Scan for the cell matching the given text and deliver its (X, Y) coordinate at center. 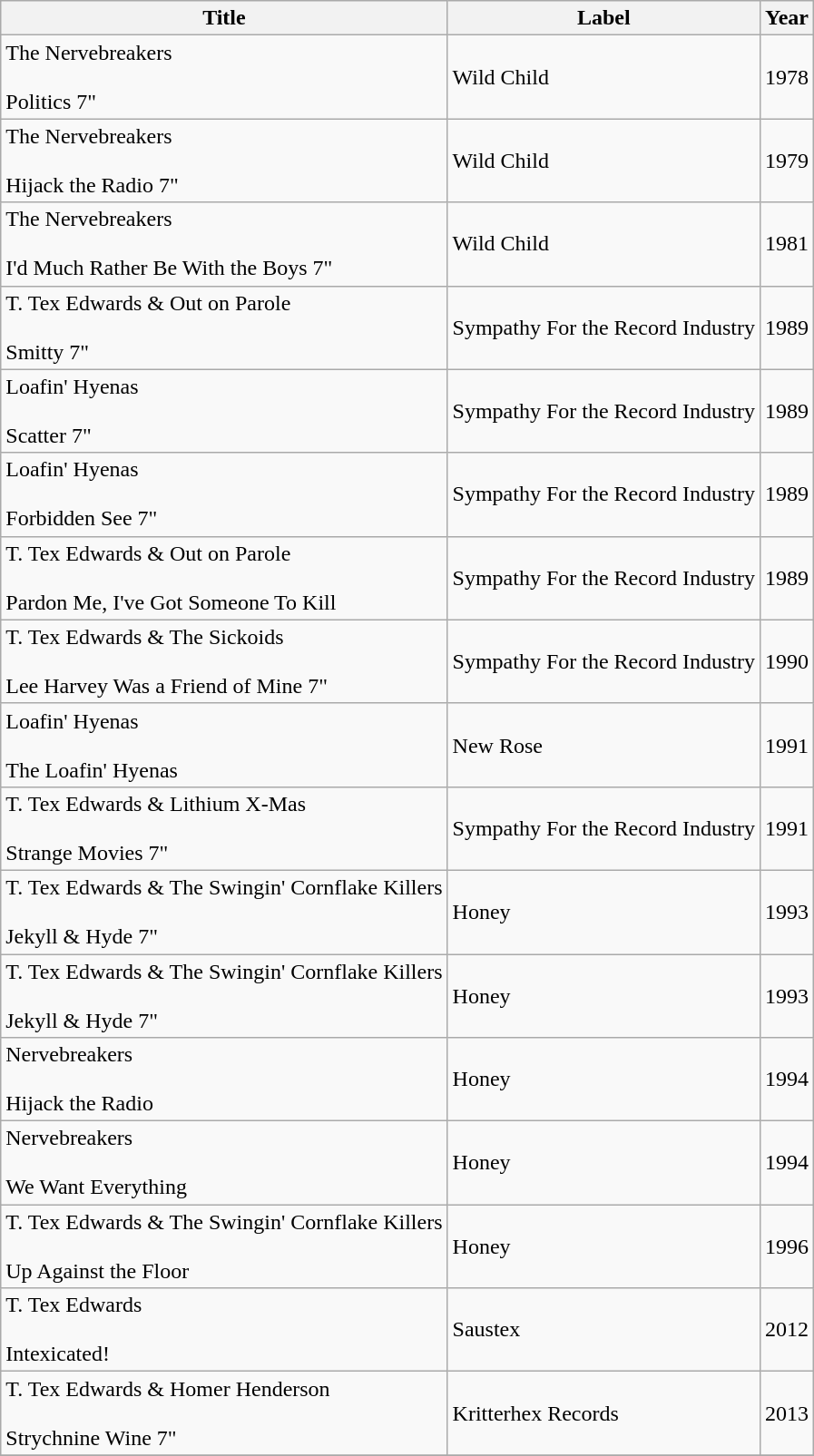
Year (786, 18)
Kritterhex Records (603, 1413)
The NervebreakersPolitics 7" (224, 77)
NervebreakersWe Want Everything (224, 1163)
1990 (786, 661)
Loafin' HyenasThe Loafin' Hyenas (224, 745)
Saustex (603, 1330)
1979 (786, 161)
Loafin' HyenasScatter 7" (224, 411)
1981 (786, 244)
Loafin' HyenasForbidden See 7" (224, 494)
The NervebreakersHijack the Radio 7" (224, 161)
T. Tex Edwards & Lithium X-MasStrange Movies 7" (224, 828)
2013 (786, 1413)
The NervebreakersI'd Much Rather Be With the Boys 7" (224, 244)
1996 (786, 1246)
T. Tex EdwardsIntexicated! (224, 1330)
T. Tex Edwards & Out on ParolePardon Me, I've Got Someone To Kill (224, 578)
T. Tex Edwards & The SickoidsLee Harvey Was a Friend of Mine 7" (224, 661)
Label (603, 18)
Title (224, 18)
NervebreakersHijack the Radio (224, 1080)
T. Tex Edwards & Homer HendersonStrychnine Wine 7" (224, 1413)
T. Tex Edwards & The Swingin' Cornflake KillersUp Against the Floor (224, 1246)
2012 (786, 1330)
New Rose (603, 745)
1978 (786, 77)
T. Tex Edwards & Out on ParoleSmitty 7" (224, 327)
